From the cell containing the given text, extract its center point as [x, y] coordinate. 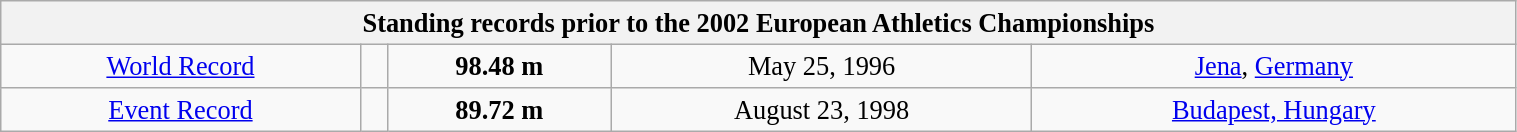
May 25, 1996 [821, 66]
Event Record [180, 109]
98.48 m [499, 66]
Jena, Germany [1274, 66]
World Record [180, 66]
89.72 m [499, 109]
Standing records prior to the 2002 European Athletics Championships [758, 22]
Budapest, Hungary [1274, 109]
August 23, 1998 [821, 109]
